Find where the given text appears and provide that cell's center as (X, Y) coordinate. 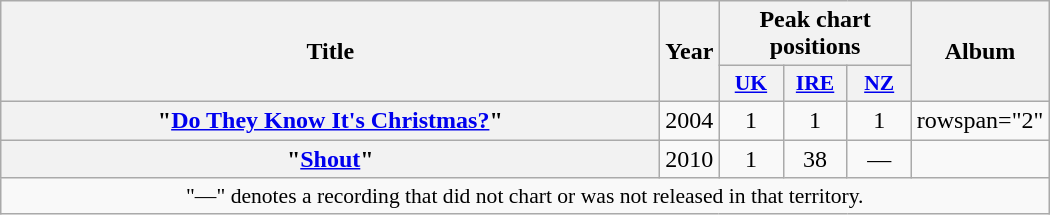
2010 (690, 159)
Peak chart positions (815, 34)
— (879, 159)
"Do They Know It's Christmas?" (330, 120)
Album (980, 52)
IRE (815, 84)
38 (815, 159)
"—" denotes a recording that did not chart or was not released in that territory. (525, 196)
NZ (879, 84)
Year (690, 52)
"Shout" (330, 159)
2004 (690, 120)
rowspan="2" (980, 120)
UK (751, 84)
Title (330, 52)
